Search for the cell housing the specified text and yield its [x, y] center coordinate. 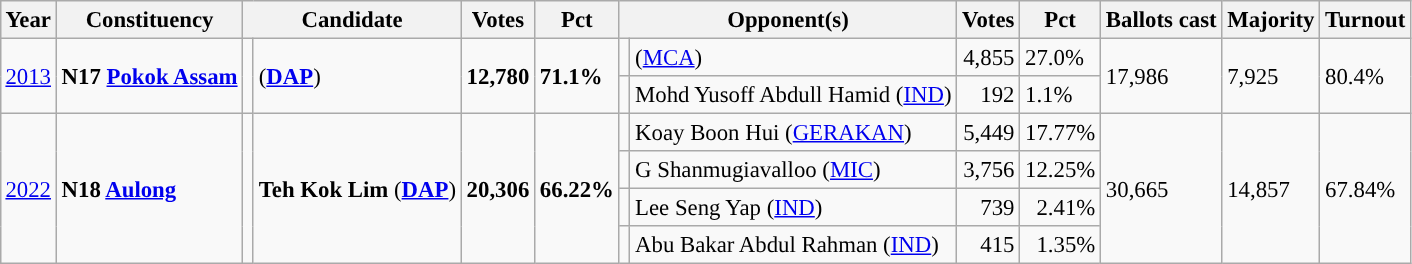
(MCA) [794, 57]
Candidate [352, 20]
(DAP) [357, 76]
12.25% [1060, 170]
Turnout [1366, 20]
Constituency [150, 20]
Majority [1271, 20]
20,306 [498, 189]
12,780 [498, 76]
2.41% [1060, 208]
Teh Kok Lim (DAP) [357, 189]
Mohd Yusoff Abdull Hamid (IND) [794, 95]
Abu Bakar Abdul Rahman (IND) [794, 245]
2013 [28, 76]
739 [988, 208]
14,857 [1271, 189]
80.4% [1366, 76]
Koay Boon Hui (GERAKAN) [794, 133]
N18 Aulong [150, 189]
N17 Pokok Assam [150, 76]
3,756 [988, 170]
66.22% [578, 189]
2022 [28, 189]
G Shanmugiavalloo (MIC) [794, 170]
17,986 [1162, 76]
1.35% [1060, 245]
30,665 [1162, 189]
5,449 [988, 133]
192 [988, 95]
27.0% [1060, 57]
7,925 [1271, 76]
1.1% [1060, 95]
Year [28, 20]
Opponent(s) [788, 20]
415 [988, 245]
4,855 [988, 57]
67.84% [1366, 189]
17.77% [1060, 133]
Lee Seng Yap (IND) [794, 208]
Ballots cast [1162, 20]
71.1% [578, 76]
